Provide the (X, Y) coordinate of the cell's center where the given text is located.  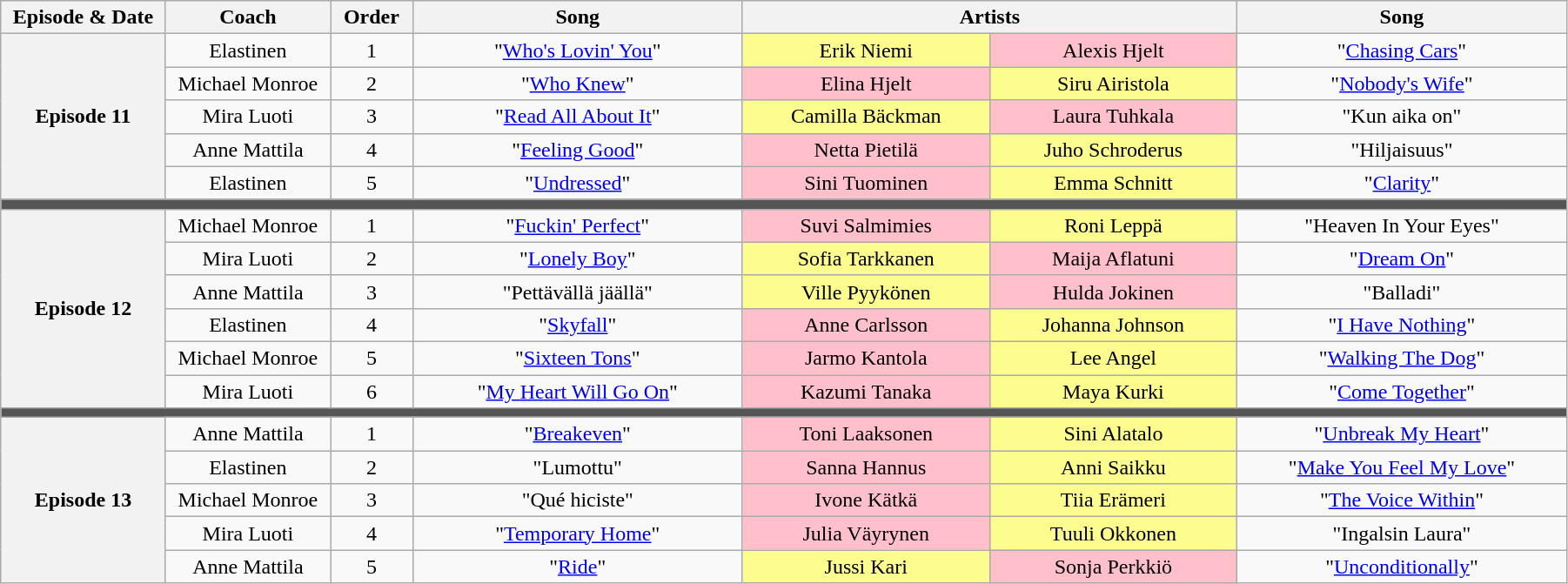
"I Have Nothing" (1401, 325)
"The Voice Within" (1401, 500)
"Undressed" (578, 183)
Maya Kurki (1113, 391)
"Kun aika on" (1401, 117)
"Dream On" (1401, 258)
Sanna Hannus (866, 467)
"Heaven In Your Eyes" (1401, 225)
Order (372, 17)
"My Heart Will Go On" (578, 391)
Coach (247, 17)
"Nobody's Wife" (1401, 84)
Sofia Tarkkanen (866, 258)
"Fuckin' Perfect" (578, 225)
"Unbreak My Heart" (1401, 434)
Jussi Kari (866, 567)
Episode 13 (84, 500)
"Skyfall" (578, 325)
Sini Tuominen (866, 183)
Sonja Perkkiö (1113, 567)
"Clarity" (1401, 183)
Sini Alatalo (1113, 434)
Julia Väyrynen (866, 534)
"Who Knew" (578, 84)
"Hiljaisuus" (1401, 150)
"Feeling Good" (578, 150)
"Make You Feel My Love" (1401, 467)
"Balladi" (1401, 292)
"Sixteen Tons" (578, 358)
Netta Pietilä (866, 150)
Maija Aflatuni (1113, 258)
"Temporary Home" (578, 534)
"Who's Lovin' You" (578, 50)
Laura Tuhkala (1113, 117)
Anni Saikku (1113, 467)
Artists (989, 17)
"Lumottu" (578, 467)
Camilla Bäckman (866, 117)
Suvi Salmimies (866, 225)
"Ride" (578, 567)
"Come Together" (1401, 391)
Episode & Date (84, 17)
"Lonely Boy" (578, 258)
"Unconditionally" (1401, 567)
"Breakeven" (578, 434)
Emma Schnitt (1113, 183)
"Walking The Dog" (1401, 358)
"Ingalsin Laura" (1401, 534)
6 (372, 391)
Ville Pyykönen (866, 292)
Kazumi Tanaka (866, 391)
Episode 11 (84, 117)
Ivone Kätkä (866, 500)
Juho Schroderus (1113, 150)
"Qué hiciste" (578, 500)
Erik Niemi (866, 50)
Anne Carlsson (866, 325)
"Pettävällä jäällä" (578, 292)
Siru Airistola (1113, 84)
Toni Laaksonen (866, 434)
Tiia Erämeri (1113, 500)
Episode 12 (84, 308)
Roni Leppä (1113, 225)
Johanna Johnson (1113, 325)
Alexis Hjelt (1113, 50)
"Chasing Cars" (1401, 50)
Jarmo Kantola (866, 358)
Tuuli Okkonen (1113, 534)
Lee Angel (1113, 358)
Elina Hjelt (866, 84)
Hulda Jokinen (1113, 292)
"Read All About It" (578, 117)
